Provide the (x, y) coordinate of the cell's center where the given text is located.  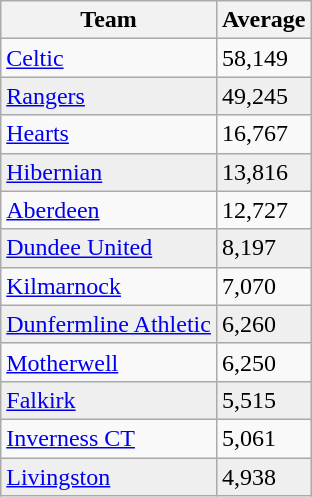
Inverness CT (109, 438)
Rangers (109, 96)
Average (264, 20)
12,727 (264, 210)
58,149 (264, 58)
5,061 (264, 438)
5,515 (264, 400)
Motherwell (109, 362)
Dundee United (109, 248)
Aberdeen (109, 210)
49,245 (264, 96)
Livingston (109, 477)
Kilmarnock (109, 286)
Falkirk (109, 400)
8,197 (264, 248)
Dunfermline Athletic (109, 324)
Hibernian (109, 172)
Team (109, 20)
13,816 (264, 172)
16,767 (264, 134)
7,070 (264, 286)
6,250 (264, 362)
Celtic (109, 58)
6,260 (264, 324)
Hearts (109, 134)
4,938 (264, 477)
